Output the (X, Y) coordinate of the center of the cell containing the given text.  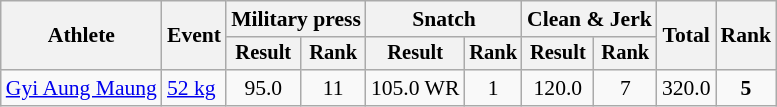
11 (332, 88)
5 (746, 88)
Clean & Jerk (590, 19)
52 kg (194, 88)
Athlete (82, 36)
Snatch (444, 19)
105.0 WR (415, 88)
7 (626, 88)
95.0 (263, 88)
Event (194, 36)
Gyi Aung Maung (82, 88)
1 (493, 88)
120.0 (558, 88)
Total (686, 36)
Military press (296, 19)
320.0 (686, 88)
